For the text-containing cell, return its midpoint in (X, Y) coordinate format. 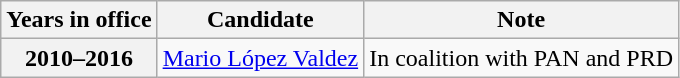
Note (522, 20)
Mario López Valdez (260, 58)
2010–2016 (79, 58)
In coalition with PAN and PRD (522, 58)
Years in office (79, 20)
Candidate (260, 20)
